Find where the given text appears and provide that cell's center as [x, y] coordinate. 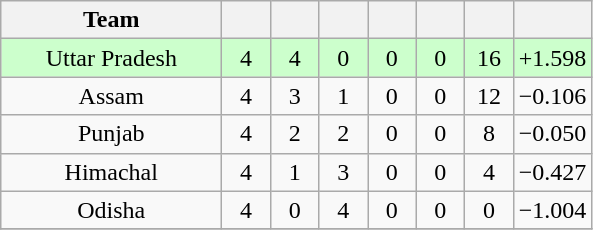
12 [490, 96]
Punjab [112, 134]
+1.598 [552, 58]
16 [490, 58]
−1.004 [552, 210]
Himachal [112, 172]
Assam [112, 96]
−0.050 [552, 134]
−0.106 [552, 96]
Team [112, 20]
−0.427 [552, 172]
8 [490, 134]
Uttar Pradesh [112, 58]
Odisha [112, 210]
